For the text-containing cell, return its midpoint in [X, Y] coordinate format. 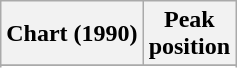
Chart (1990) [72, 34]
Peakposition [189, 34]
